Output the (x, y) coordinate of the center of the cell containing the given text.  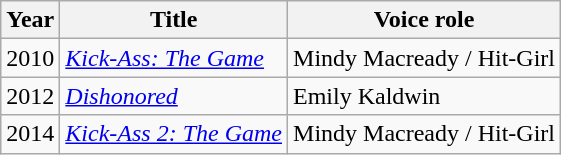
2014 (30, 134)
Emily Kaldwin (424, 96)
2012 (30, 96)
Kick-Ass 2: The Game (174, 134)
Kick-Ass: The Game (174, 58)
Title (174, 20)
Year (30, 20)
Dishonored (174, 96)
2010 (30, 58)
Voice role (424, 20)
